Search for the cell housing the specified text and yield its [x, y] center coordinate. 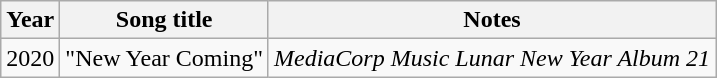
2020 [30, 58]
Notes [492, 20]
MediaCorp Music Lunar New Year Album 21 [492, 58]
"New Year Coming" [164, 58]
Song title [164, 20]
Year [30, 20]
